Return the [X, Y] coordinate for the center point of the cell that contains the specified text.  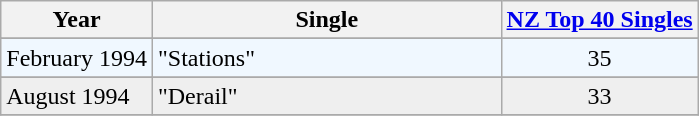
"Derail" [326, 96]
33 [600, 96]
August 1994 [77, 96]
February 1994 [77, 58]
35 [600, 58]
"Stations" [326, 58]
NZ Top 40 Singles [600, 20]
Year [77, 20]
Single [326, 20]
